Extract the (X, Y) coordinate from the center of the cell holding the provided text.  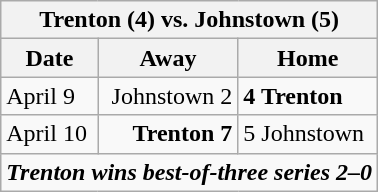
Trenton 7 (168, 134)
April 10 (50, 134)
April 9 (50, 96)
5 Johnstown (308, 134)
Date (50, 58)
Trenton (4) vs. Johnstown (5) (190, 20)
Trenton wins best-of-three series 2–0 (190, 172)
Home (308, 58)
Johnstown 2 (168, 96)
4 Trenton (308, 96)
Away (168, 58)
